Detect which cell encompasses the target text, then output its [x, y] center coordinate. 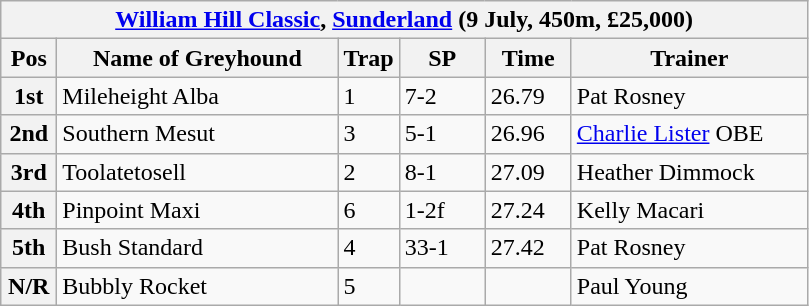
27.09 [528, 172]
Mileheight Alba [198, 96]
26.79 [528, 96]
3rd [29, 172]
6 [368, 210]
2 [368, 172]
27.42 [528, 248]
Name of Greyhound [198, 58]
Pinpoint Maxi [198, 210]
Paul Young [689, 286]
Heather Dimmock [689, 172]
5th [29, 248]
Southern Mesut [198, 134]
Kelly Macari [689, 210]
8-1 [442, 172]
Pos [29, 58]
Charlie Lister OBE [689, 134]
1 [368, 96]
William Hill Classic, Sunderland (9 July, 450m, £25,000) [404, 20]
2nd [29, 134]
27.24 [528, 210]
Bubbly Rocket [198, 286]
Bush Standard [198, 248]
5-1 [442, 134]
Toolatetosell [198, 172]
5 [368, 286]
3 [368, 134]
26.96 [528, 134]
4 [368, 248]
1st [29, 96]
1-2f [442, 210]
7-2 [442, 96]
33-1 [442, 248]
4th [29, 210]
Time [528, 58]
Trap [368, 58]
SP [442, 58]
N/R [29, 286]
Trainer [689, 58]
